Detect which cell encompasses the target text, then output its [x, y] center coordinate. 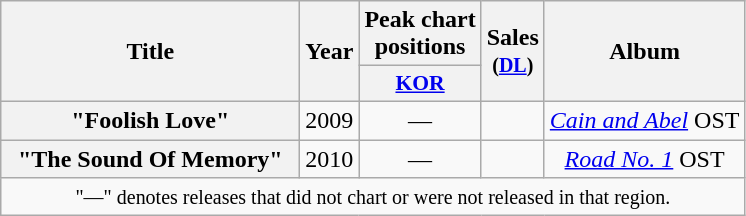
Title [150, 52]
2009 [330, 120]
Year [330, 52]
"The Sound Of Memory" [150, 159]
Peak chart positions [420, 34]
Sales(DL) [512, 52]
"Foolish Love" [150, 120]
Cain and Abel OST [644, 120]
Album [644, 52]
KOR [420, 84]
2010 [330, 159]
Road No. 1 OST [644, 159]
"—" denotes releases that did not chart or were not released in that region. [373, 197]
